For the text-containing cell, return its midpoint in [X, Y] coordinate format. 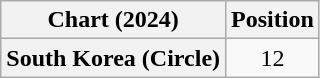
12 [273, 58]
Chart (2024) [114, 20]
Position [273, 20]
South Korea (Circle) [114, 58]
